Output the [x, y] coordinate of the center of the cell containing the given text.  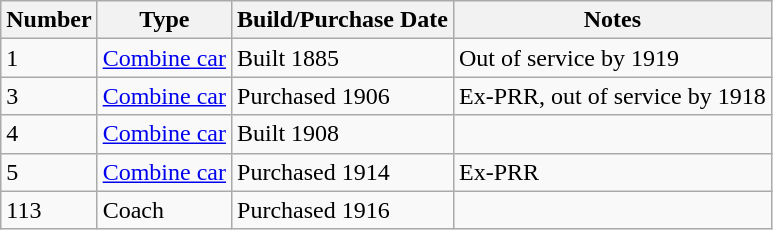
Build/Purchase Date [343, 20]
Purchased 1906 [343, 96]
113 [49, 210]
Built 1885 [343, 58]
Out of service by 1919 [612, 58]
1 [49, 58]
Built 1908 [343, 134]
5 [49, 172]
4 [49, 134]
Purchased 1916 [343, 210]
Type [164, 20]
Notes [612, 20]
Purchased 1914 [343, 172]
Coach [164, 210]
Number [49, 20]
Ex-PRR [612, 172]
Ex-PRR, out of service by 1918 [612, 96]
3 [49, 96]
